Scan for the cell matching the given text and deliver its (x, y) coordinate at center. 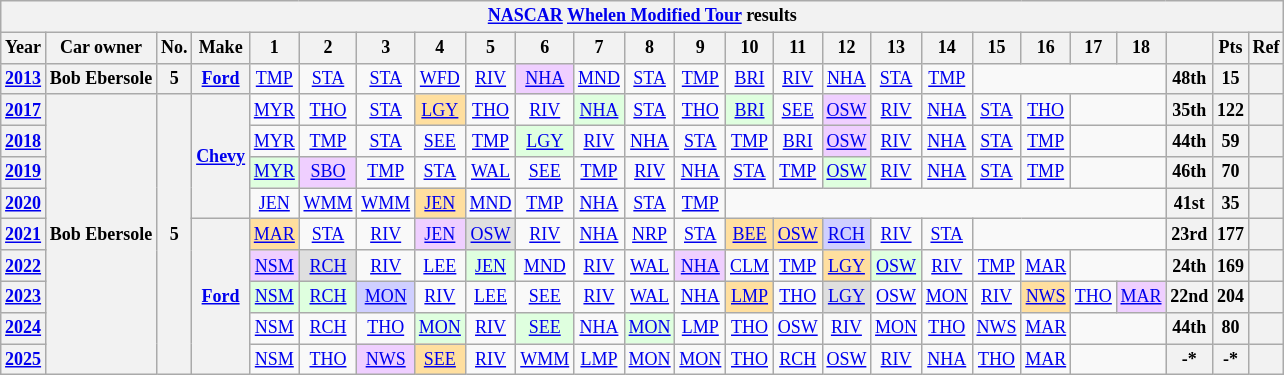
16 (1046, 48)
3 (386, 48)
59 (1231, 140)
BEE (750, 234)
35th (1190, 110)
2021 (24, 234)
6 (545, 48)
122 (1231, 110)
Chevy (221, 156)
2018 (24, 140)
8 (650, 48)
NRP (650, 234)
NASCAR Whelen Modified Tour results (642, 16)
2022 (24, 266)
2 (328, 48)
70 (1231, 172)
No. (174, 48)
177 (1231, 234)
Car owner (100, 48)
2013 (24, 78)
22nd (1190, 296)
1 (274, 48)
9 (700, 48)
17 (1093, 48)
46th (1190, 172)
48th (1190, 78)
12 (846, 48)
CLM (750, 266)
24th (1190, 266)
204 (1231, 296)
Make (221, 48)
2025 (24, 360)
2020 (24, 204)
2017 (24, 110)
18 (1141, 48)
2019 (24, 172)
14 (946, 48)
Year (24, 48)
SBO (328, 172)
Pts (1231, 48)
41st (1190, 204)
13 (896, 48)
35 (1231, 204)
169 (1231, 266)
7 (600, 48)
80 (1231, 328)
11 (798, 48)
Ref (1266, 48)
4 (440, 48)
2024 (24, 328)
23rd (1190, 234)
2023 (24, 296)
WFD (440, 78)
10 (750, 48)
